From the cell containing the given text, extract its center point as (X, Y) coordinate. 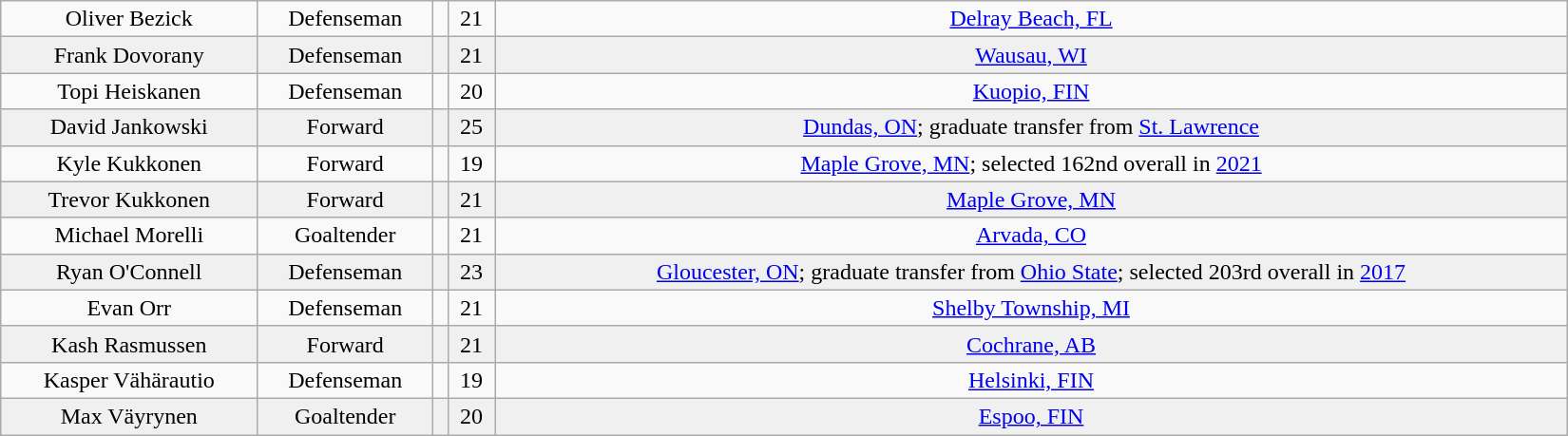
Gloucester, ON; graduate transfer from Ohio State; selected 203rd overall in 2017 (1031, 272)
Arvada, CO (1031, 236)
Shelby Township, MI (1031, 308)
Helsinki, FIN (1031, 380)
Kasper Vähärautio (129, 380)
Cochrane, AB (1031, 344)
Frank Dovorany (129, 55)
Evan Orr (129, 308)
Maple Grove, MN; selected 162nd overall in 2021 (1031, 163)
Topi Heiskanen (129, 91)
Max Väyrynen (129, 416)
David Jankowski (129, 127)
23 (471, 272)
Wausau, WI (1031, 55)
Delray Beach, FL (1031, 19)
Dundas, ON; graduate transfer from St. Lawrence (1031, 127)
Trevor Kukkonen (129, 199)
Oliver Bezick (129, 19)
Ryan O'Connell (129, 272)
Kash Rasmussen (129, 344)
Kyle Kukkonen (129, 163)
Kuopio, FIN (1031, 91)
Maple Grove, MN (1031, 199)
Michael Morelli (129, 236)
Espoo, FIN (1031, 416)
25 (471, 127)
